Capture the cell that displays the provided text and extract its (x, y) central coordinate. 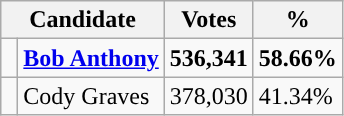
41.34% (298, 96)
Candidate (83, 20)
Cody Graves (91, 96)
Bob Anthony (91, 58)
% (298, 20)
Votes (208, 20)
58.66% (298, 58)
536,341 (208, 58)
378,030 (208, 96)
